Capture the cell that displays the provided text and extract its [X, Y] central coordinate. 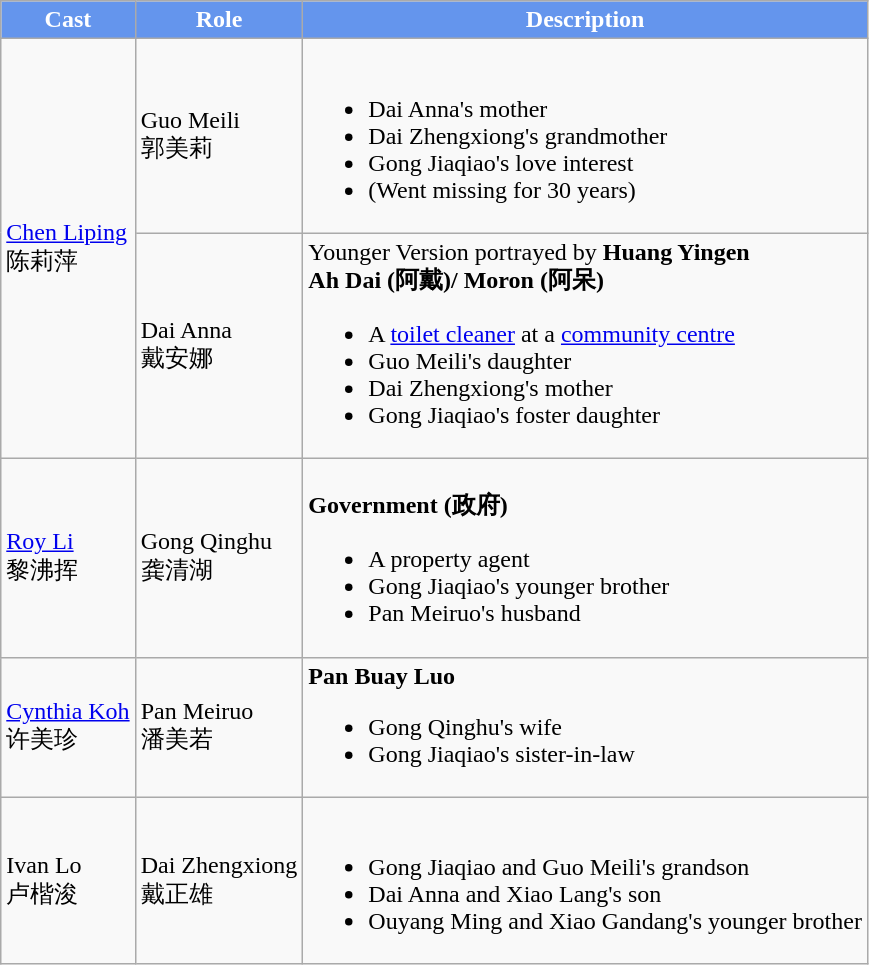
Chen Liping 陈莉萍 [68, 249]
Roy Li 黎沸挥 [68, 558]
Dai Anna's motherDai Zhengxiong's grandmotherGong Jiaqiao's love interest(Went missing for 30 years) [586, 136]
Guo Meili 郭美莉 [219, 136]
Dai Anna 戴安娜 [219, 346]
Pan Meiruo 潘美若 [219, 727]
Cynthia Koh 许美珍 [68, 727]
Government (政府)A property agentGong Jiaqiao's younger brotherPan Meiruo's husband [586, 558]
Cast [68, 20]
Gong Jiaqiao and Guo Meili's grandsonDai Anna and Xiao Lang's sonOuyang Ming and Xiao Gandang's younger brother [586, 880]
Role [219, 20]
Description [586, 20]
Gong Qinghu 龚清湖 [219, 558]
Ivan Lo 卢楷浚 [68, 880]
Pan Buay LuoGong Qinghu's wifeGong Jiaqiao's sister-in-law [586, 727]
Dai Zhengxiong 戴正雄 [219, 880]
